Capture the cell that displays the provided text and extract its (x, y) central coordinate. 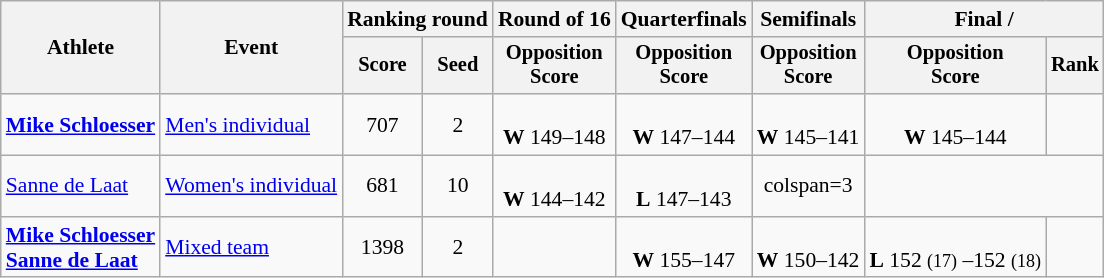
Semifinals (808, 19)
Women's individual (251, 186)
Sanne de Laat (80, 186)
Mike Schloesser (80, 124)
W 147–144 (684, 124)
Event (251, 48)
Ranking round (418, 19)
Quarterfinals (684, 19)
Score (382, 66)
W 145–141 (808, 124)
Athlete (80, 48)
707 (382, 124)
Round of 16 (554, 19)
Final / (984, 19)
Men's individual (251, 124)
Seed (458, 66)
W 149–148 (554, 124)
W 150–142 (808, 248)
Rank (1075, 66)
L 147–143 (684, 186)
10 (458, 186)
Mike SchloesserSanne de Laat (80, 248)
W 145–144 (955, 124)
W 155–147 (684, 248)
L 152 (17) –152 (18) (955, 248)
W 144–142 (554, 186)
1398 (382, 248)
colspan=3 (808, 186)
Mixed team (251, 248)
681 (382, 186)
